Output the [x, y] coordinate of the center of the cell containing the given text.  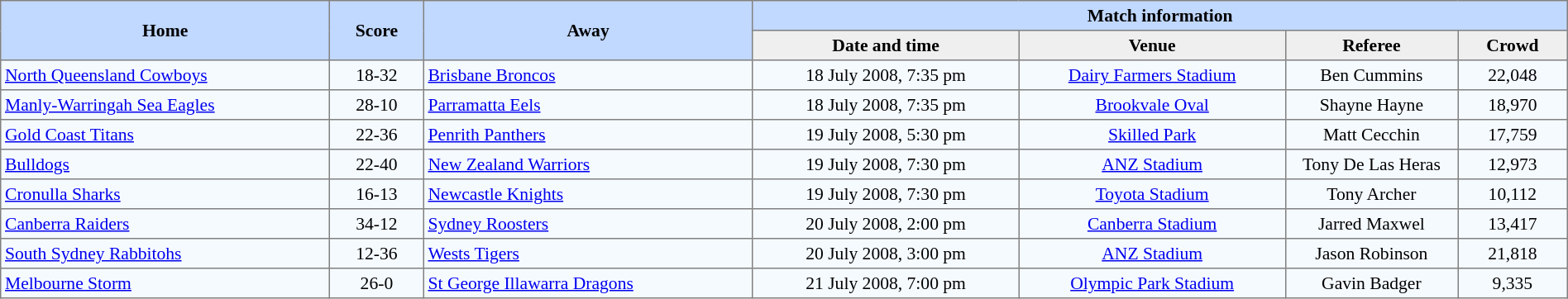
Gold Coast Titans [165, 135]
Newcastle Knights [588, 194]
26-0 [377, 283]
22-36 [377, 135]
Bulldogs [165, 164]
34-12 [377, 224]
Tony Archer [1371, 194]
Score [377, 31]
16-13 [377, 194]
Canberra Raiders [165, 224]
Manly-Warringah Sea Eagles [165, 105]
Ben Cummins [1371, 75]
12,973 [1513, 164]
Away [588, 31]
28-10 [377, 105]
Match information [1159, 16]
Penrith Panthers [588, 135]
Matt Cecchin [1371, 135]
Wests Tigers [588, 254]
22-40 [377, 164]
St George Illawarra Dragons [588, 283]
18,970 [1513, 105]
Skilled Park [1152, 135]
South Sydney Rabbitohs [165, 254]
21 July 2008, 7:00 pm [886, 283]
12-36 [377, 254]
Dairy Farmers Stadium [1152, 75]
Home [165, 31]
Referee [1371, 45]
Crowd [1513, 45]
Jason Robinson [1371, 254]
Melbourne Storm [165, 283]
Canberra Stadium [1152, 224]
Cronulla Sharks [165, 194]
Sydney Roosters [588, 224]
19 July 2008, 5:30 pm [886, 135]
Parramatta Eels [588, 105]
Tony De Las Heras [1371, 164]
Brisbane Broncos [588, 75]
22,048 [1513, 75]
20 July 2008, 2:00 pm [886, 224]
21,818 [1513, 254]
10,112 [1513, 194]
Date and time [886, 45]
Venue [1152, 45]
13,417 [1513, 224]
Brookvale Oval [1152, 105]
9,335 [1513, 283]
New Zealand Warriors [588, 164]
Jarred Maxwel [1371, 224]
Gavin Badger [1371, 283]
18-32 [377, 75]
Olympic Park Stadium [1152, 283]
20 July 2008, 3:00 pm [886, 254]
Toyota Stadium [1152, 194]
17,759 [1513, 135]
Shayne Hayne [1371, 105]
North Queensland Cowboys [165, 75]
